Return (X, Y) of the center of cell containing provided text 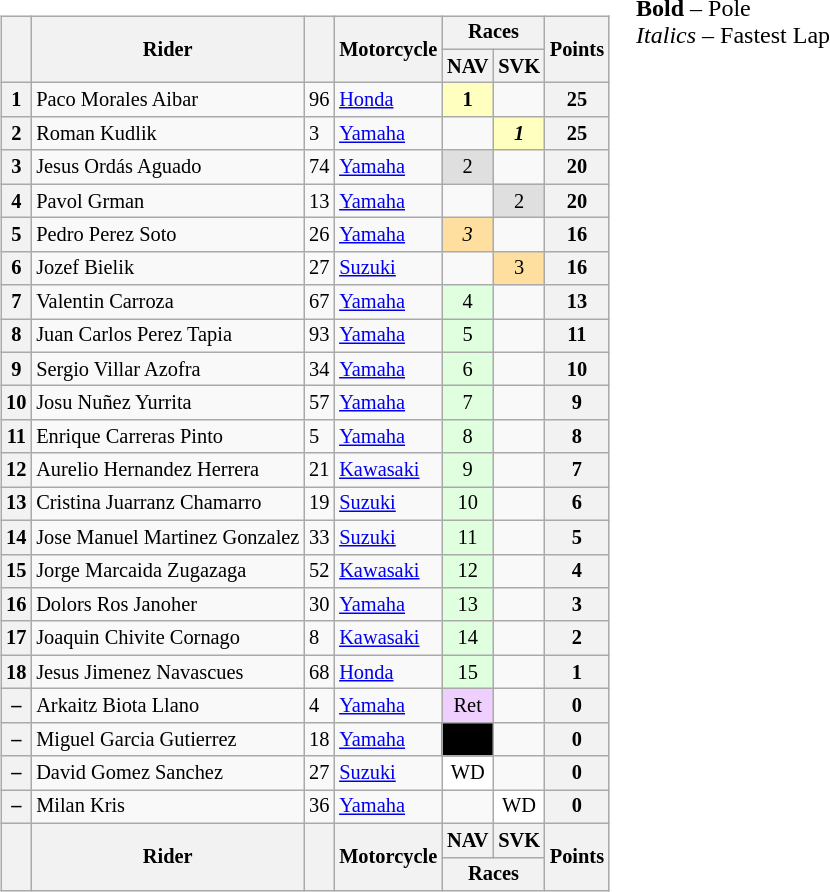
57 (319, 403)
36 (319, 807)
74 (319, 167)
Dolors Ros Janoher (168, 605)
Pedro Perez Soto (168, 235)
Pavol Grman (168, 201)
Sergio Villar Azofra (168, 369)
Josu Nuñez Yurrita (168, 403)
Roman Kudlik (168, 134)
Jose Manuel Martinez Gonzalez (168, 537)
Joaquin Chivite Cornago (168, 638)
Jozef Bielik (168, 268)
Aurelio Hernandez Herrera (168, 470)
Miguel Garcia Gutierrez (168, 739)
21 (319, 470)
Arkaitz Biota Llano (168, 706)
Jorge Marcaida Zugazaga (168, 571)
Jesus Ordás Aguado (168, 167)
68 (319, 672)
26 (319, 235)
17 (16, 638)
93 (319, 336)
96 (319, 100)
Jesus Jimenez Navascues (168, 672)
DSQ (468, 739)
34 (319, 369)
Milan Kris (168, 807)
19 (319, 504)
52 (319, 571)
67 (319, 302)
30 (319, 605)
Paco Morales Aibar (168, 100)
Juan Carlos Perez Tapia (168, 336)
Enrique Carreras Pinto (168, 437)
33 (319, 537)
Cristina Juarranz Chamarro (168, 504)
David Gomez Sanchez (168, 773)
Valentin Carroza (168, 302)
Ret (468, 706)
